Detect which cell encompasses the target text, then output its [x, y] center coordinate. 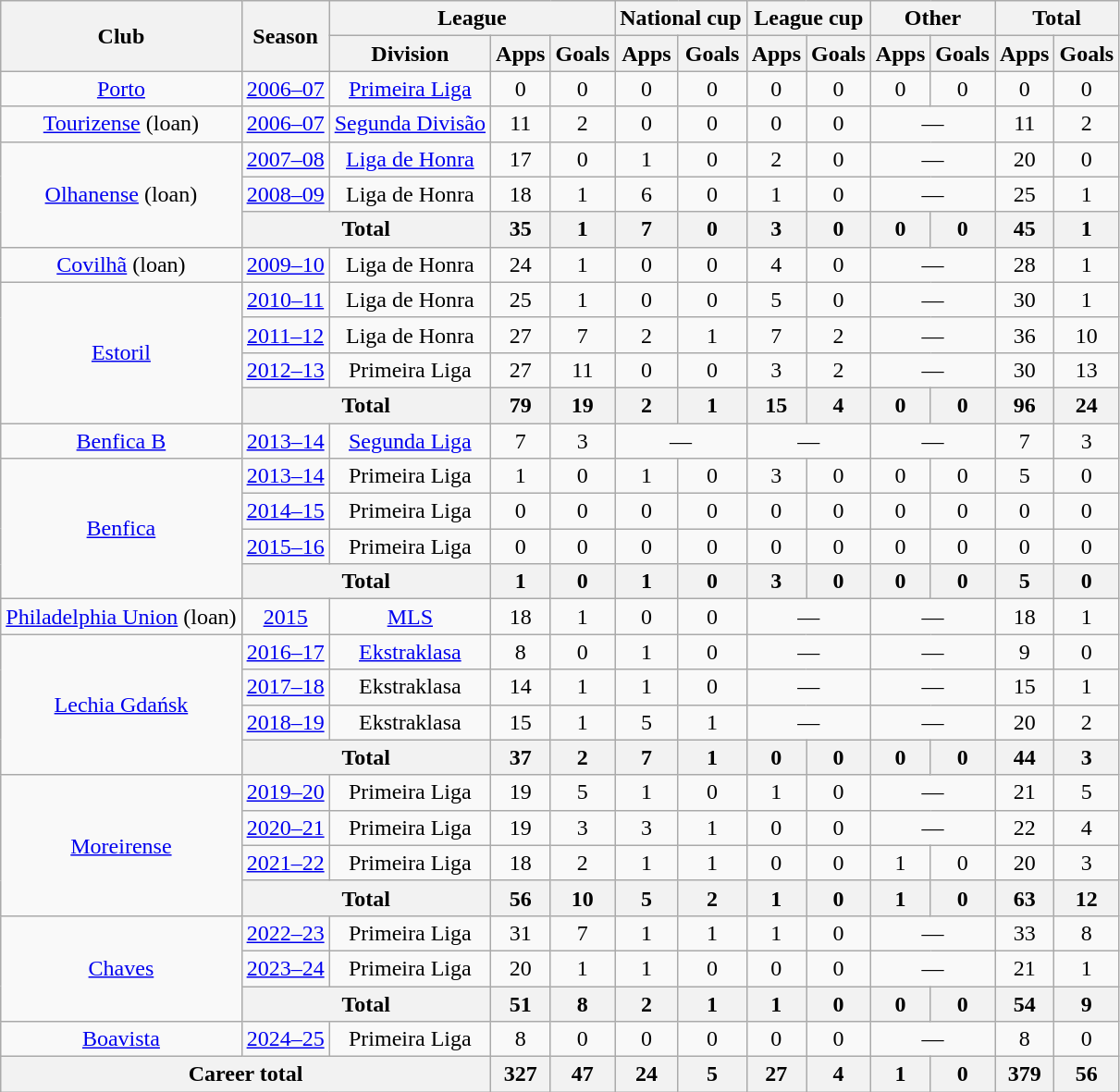
2007–08 [285, 159]
22 [1025, 828]
Tourizense (loan) [121, 124]
96 [1025, 405]
47 [583, 1074]
Segunda Divisão [410, 124]
League cup [808, 18]
2010–11 [285, 300]
37 [521, 757]
2019–20 [285, 792]
2021–22 [285, 863]
45 [1025, 229]
6 [646, 194]
35 [521, 229]
36 [1025, 335]
Porto [121, 89]
Chaves [121, 968]
14 [521, 687]
Moreirense [121, 845]
13 [1087, 370]
MLS [410, 617]
33 [1025, 933]
Segunda Liga [410, 441]
2009–10 [285, 264]
Philadelphia Union (loan) [121, 617]
Covilhã (loan) [121, 264]
379 [1025, 1074]
2014–15 [285, 511]
Club [121, 36]
2016–17 [285, 652]
Career total [246, 1074]
2017–18 [285, 687]
2008–09 [285, 194]
2015 [285, 617]
Season [285, 36]
Lechia Gdańsk [121, 705]
54 [1025, 1003]
63 [1025, 898]
Estoril [121, 352]
League [472, 18]
2024–25 [285, 1039]
79 [521, 405]
44 [1025, 757]
Benfica B [121, 441]
Boavista [121, 1039]
2011–12 [285, 335]
2022–23 [285, 933]
Olhanense (loan) [121, 194]
Division [410, 54]
2015–16 [285, 546]
17 [521, 159]
327 [521, 1074]
Other [932, 18]
28 [1025, 264]
2020–21 [285, 828]
National cup [681, 18]
12 [1087, 898]
51 [521, 1003]
31 [521, 933]
2023–24 [285, 968]
2018–19 [285, 722]
Benfica [121, 529]
2012–13 [285, 370]
